Pinpoint the cell where the given text exists, returning its (X, Y) midpoint coordinate. 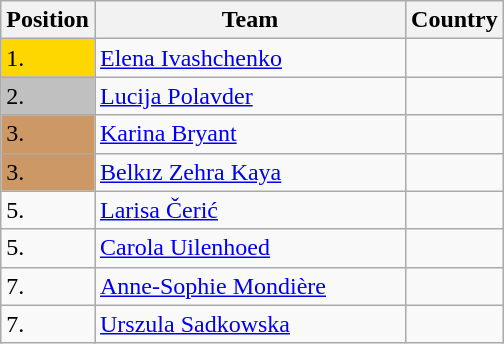
Anne-Sophie Mondière (250, 286)
Urszula Sadkowska (250, 324)
2. (48, 96)
Elena Ivashchenko (250, 58)
Position (48, 20)
Lucija Polavder (250, 96)
Carola Uilenhoed (250, 248)
Larisa Čerić (250, 210)
Country (455, 20)
1. (48, 58)
Team (250, 20)
Belkız Zehra Kaya (250, 172)
Karina Bryant (250, 134)
